Return the (x, y) coordinate for the center point of the cell that contains the specified text.  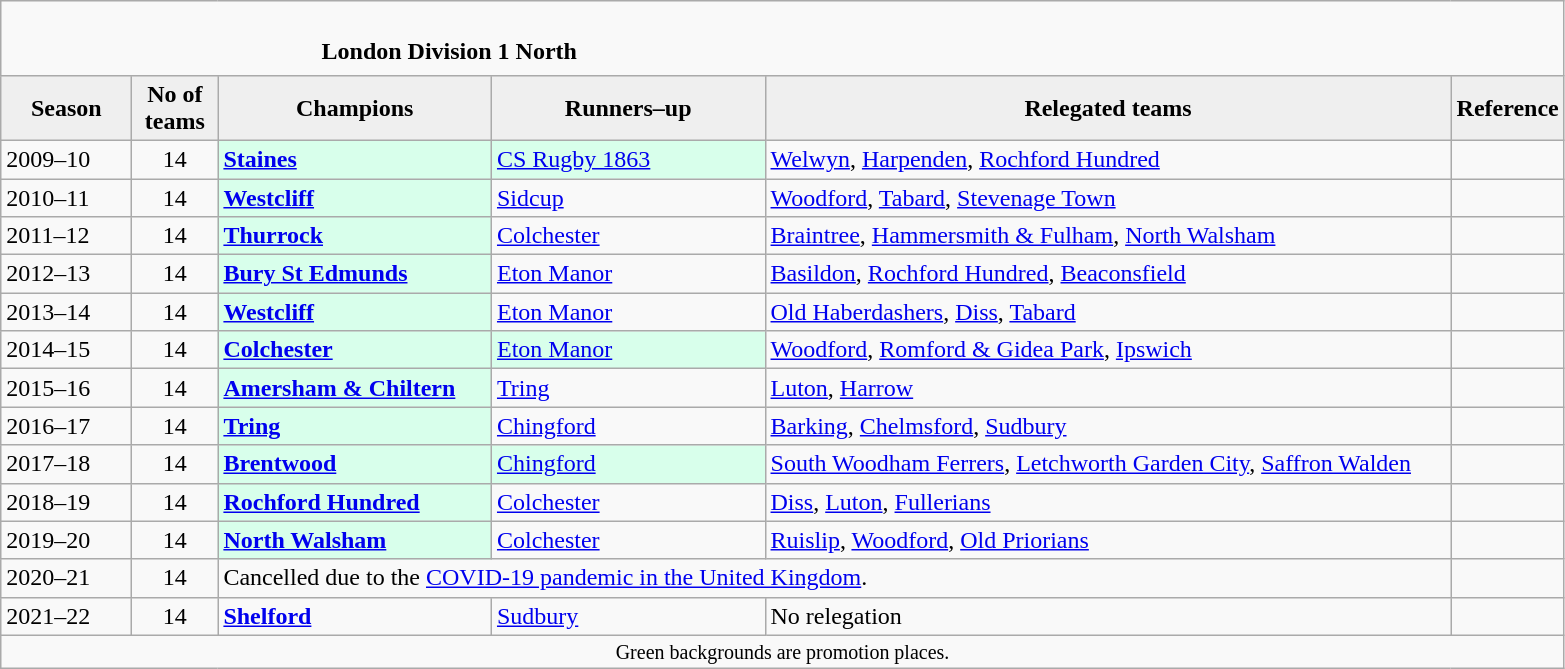
Season (66, 108)
2016–17 (66, 426)
Cancelled due to the COVID-19 pandemic in the United Kingdom. (834, 578)
North Walsham (355, 540)
Woodford, Tabard, Stevenage Town (1108, 197)
Basildon, Rochford Hundred, Beaconsfield (1108, 274)
Staines (355, 159)
Sidcup (628, 197)
No relegation (1108, 616)
Diss, Luton, Fullerians (1108, 502)
Relegated teams (1108, 108)
Runners–up (628, 108)
2011–12 (66, 236)
No of teams (175, 108)
Shelford (355, 616)
Bury St Edmunds (355, 274)
Braintree, Hammersmith & Fulham, North Walsham (1108, 236)
2009–10 (66, 159)
2014–15 (66, 350)
Old Haberdashers, Diss, Tabard (1108, 312)
2019–20 (66, 540)
Thurrock (355, 236)
2018–19 (66, 502)
Brentwood (355, 464)
Rochford Hundred (355, 502)
2010–11 (66, 197)
Woodford, Romford & Gidea Park, Ipswich (1108, 350)
2015–16 (66, 388)
Ruislip, Woodford, Old Priorians (1108, 540)
Reference (1508, 108)
2017–18 (66, 464)
South Woodham Ferrers, Letchworth Garden City, Saffron Walden (1108, 464)
CS Rugby 1863 (628, 159)
2021–22 (66, 616)
Barking, Chelmsford, Sudbury (1108, 426)
Luton, Harrow (1108, 388)
Welwyn, Harpenden, Rochford Hundred (1108, 159)
Sudbury (628, 616)
Amersham & Chiltern (355, 388)
Green backgrounds are promotion places. (783, 652)
2013–14 (66, 312)
2020–21 (66, 578)
2012–13 (66, 274)
Champions (355, 108)
